Pinpoint the cell where the given text exists, returning its (X, Y) midpoint coordinate. 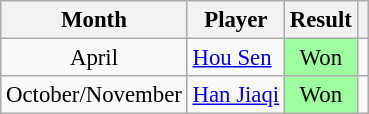
Month (94, 20)
Result (322, 20)
October/November (94, 95)
Han Jiaqi (236, 95)
April (94, 58)
Player (236, 20)
Hou Sen (236, 58)
